Detect which cell encompasses the target text, then output its (x, y) center coordinate. 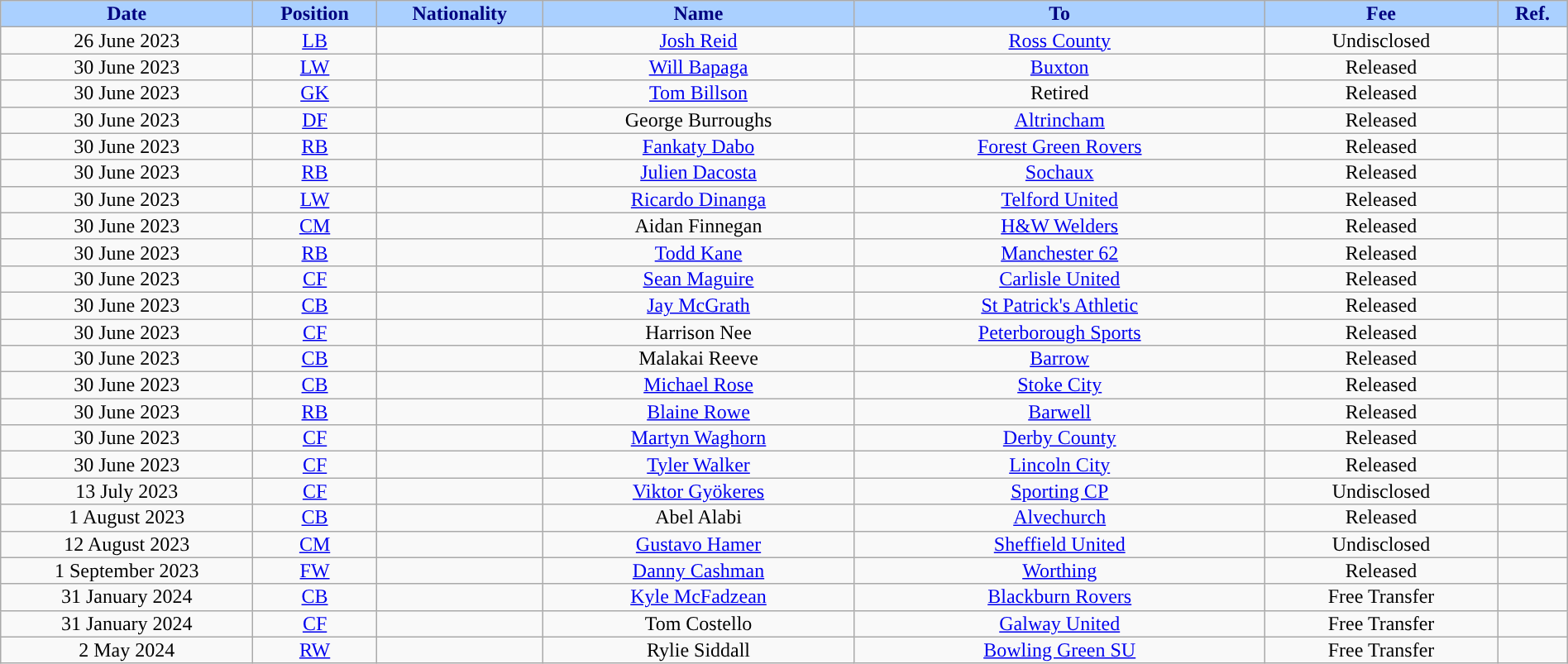
Date (127, 14)
Sporting CP (1060, 491)
Sochaux (1060, 173)
Tyler Walker (698, 465)
Bowling Green SU (1060, 650)
FW (315, 571)
1 August 2023 (127, 518)
Barrow (1060, 359)
DF (315, 120)
Lincoln City (1060, 465)
Josh Reid (698, 41)
Alvechurch (1060, 518)
To (1060, 14)
Blackburn Rovers (1060, 597)
Ricardo Dinanga (698, 199)
Martyn Waghorn (698, 438)
Forest Green Rovers (1060, 146)
Position (315, 14)
Blaine Rowe (698, 412)
2 May 2024 (127, 650)
Carlisle United (1060, 279)
Fee (1381, 14)
George Burroughs (698, 120)
Sheffield United (1060, 544)
Harrison Nee (698, 332)
Tom Billson (698, 93)
Michael Rose (698, 385)
Ross County (1060, 41)
RW (315, 650)
Danny Cashman (698, 571)
Barwell (1060, 412)
Tom Costello (698, 623)
Worthing (1060, 571)
Rylie Siddall (698, 650)
Sean Maguire (698, 279)
Viktor Gyökeres (698, 491)
Julien Dacosta (698, 173)
1 September 2023 (127, 571)
Derby County (1060, 438)
Ref. (1533, 14)
Buxton (1060, 67)
GK (315, 93)
Name (698, 14)
Malakai Reeve (698, 359)
Retired (1060, 93)
Altrincham (1060, 120)
Peterborough Sports (1060, 332)
Galway United (1060, 623)
Aidan Finnegan (698, 226)
Nationality (460, 14)
Kyle McFadzean (698, 597)
Jay McGrath (698, 305)
13 July 2023 (127, 491)
Telford United (1060, 199)
Stoke City (1060, 385)
H&W Welders (1060, 226)
26 June 2023 (127, 41)
Fankaty Dabo (698, 146)
Manchester 62 (1060, 252)
Todd Kane (698, 252)
Will Bapaga (698, 67)
Gustavo Hamer (698, 544)
Abel Alabi (698, 518)
12 August 2023 (127, 544)
St Patrick's Athletic (1060, 305)
LB (315, 41)
